Pinpoint the cell where the given text exists, returning its [X, Y] midpoint coordinate. 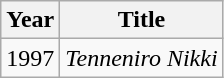
Tenneniro Nikki [142, 58]
1997 [30, 58]
Year [30, 20]
Title [142, 20]
